Scan for the cell matching the given text and deliver its [x, y] coordinate at center. 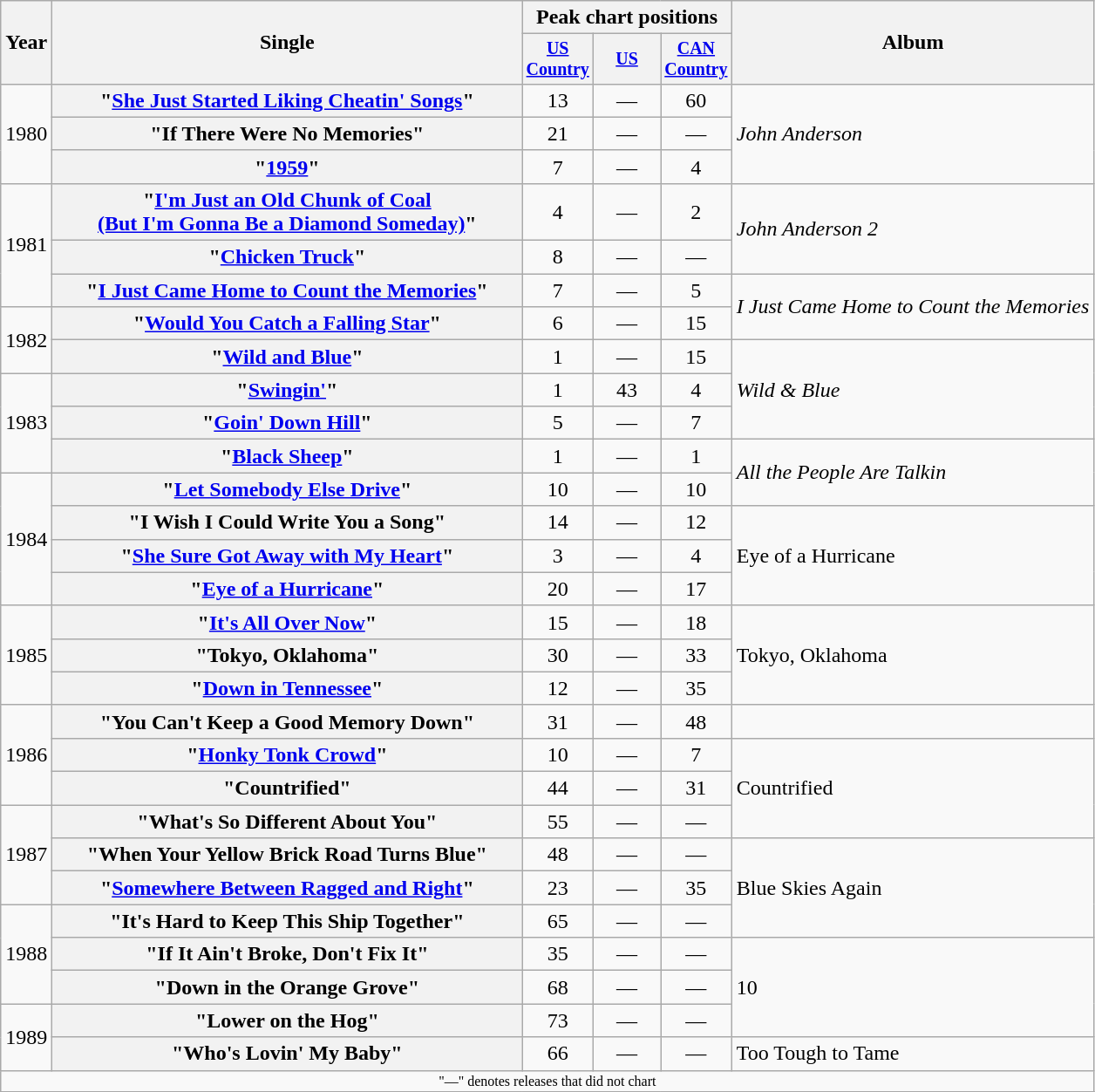
33 [697, 655]
"She Sure Got Away with My Heart" [288, 556]
John Anderson 2 [913, 229]
"Honky Tonk Crowd" [288, 754]
43 [628, 390]
14 [558, 522]
17 [697, 589]
Year [26, 43]
6 [558, 324]
Peak chart positions [627, 17]
"Lower on the Hog" [288, 1020]
"She Just Started Liking Cheatin' Songs" [288, 100]
13 [558, 100]
"1959" [288, 167]
"I Wish I Could Write You a Song" [288, 522]
"Swingin'" [288, 390]
3 [558, 556]
"Down in the Orange Grove" [288, 987]
"If There Were No Memories" [288, 133]
CAN Country [697, 59]
1986 [26, 754]
8 [558, 257]
1983 [26, 423]
"Goin' Down Hill" [288, 423]
"Eye of a Hurricane" [288, 589]
23 [558, 888]
1981 [26, 244]
Too Tough to Tame [913, 1054]
"You Can't Keep a Good Memory Down" [288, 721]
1984 [26, 539]
John Anderson [913, 133]
"Tokyo, Oklahoma" [288, 655]
30 [558, 655]
"Wild and Blue" [288, 357]
"I'm Just an Old Chunk of Coal(But I'm Gonna Be a Diamond Someday)" [288, 211]
1985 [26, 655]
65 [558, 921]
44 [558, 788]
Album [913, 43]
US [628, 59]
55 [558, 822]
"Somewhere Between Ragged and Right" [288, 888]
60 [697, 100]
18 [697, 622]
21 [558, 133]
Eye of a Hurricane [913, 556]
"Who's Lovin' My Baby" [288, 1054]
"What's So Different About You" [288, 822]
2 [697, 211]
1988 [26, 954]
Wild & Blue [913, 390]
"I Just Came Home to Count the Memories" [288, 290]
"When Your Yellow Brick Road Turns Blue" [288, 855]
"Countrified" [288, 788]
"Would You Catch a Falling Star" [288, 324]
68 [558, 987]
1989 [26, 1037]
1982 [26, 340]
"Down in Tennessee" [288, 688]
Single [288, 43]
Blue Skies Again [913, 888]
"It's Hard to Keep This Ship Together" [288, 921]
Tokyo, Oklahoma [913, 655]
"If It Ain't Broke, Don't Fix It" [288, 954]
66 [558, 1054]
"It's All Over Now" [288, 622]
US Country [558, 59]
"Chicken Truck" [288, 257]
Countrified [913, 788]
1987 [26, 855]
20 [558, 589]
"—" denotes releases that did not chart [547, 1081]
All the People Are Talkin [913, 473]
"Let Somebody Else Drive" [288, 489]
1980 [26, 133]
"Black Sheep" [288, 456]
73 [558, 1020]
I Just Came Home to Count the Memories [913, 307]
